Determine the [X, Y] coordinate at the center of the cell enclosing the given text.  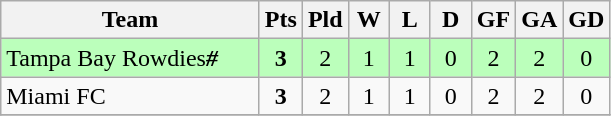
Team [130, 20]
GA [540, 20]
W [368, 20]
Miami FC [130, 96]
GF [493, 20]
Tampa Bay Rowdies# [130, 58]
GD [586, 20]
L [410, 20]
D [450, 20]
Pts [280, 20]
Pld [325, 20]
